Identify which cell holds the provided text, then report its [X, Y] central coordinate. 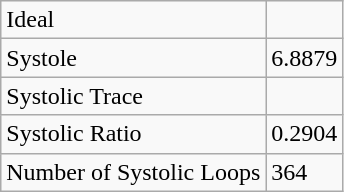
Systolic Trace [134, 96]
Systolic Ratio [134, 134]
364 [304, 172]
6.8879 [304, 58]
0.2904 [304, 134]
Systole [134, 58]
Number of Systolic Loops [134, 172]
Ideal [134, 20]
